Extract the (X, Y) coordinate from the center of the cell holding the provided text.  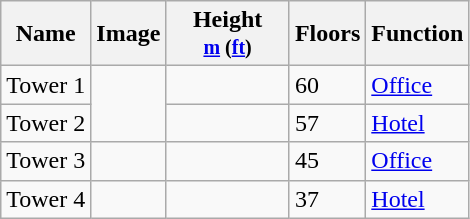
37 (327, 199)
Function (418, 34)
Name (46, 34)
Tower 4 (46, 199)
Tower 2 (46, 123)
Image (128, 34)
60 (327, 85)
45 (327, 161)
Tower 1 (46, 85)
Floors (327, 34)
57 (327, 123)
Heightm (ft) (228, 34)
Tower 3 (46, 161)
